Return the (X, Y) coordinate for the center point of the cell that contains the specified text.  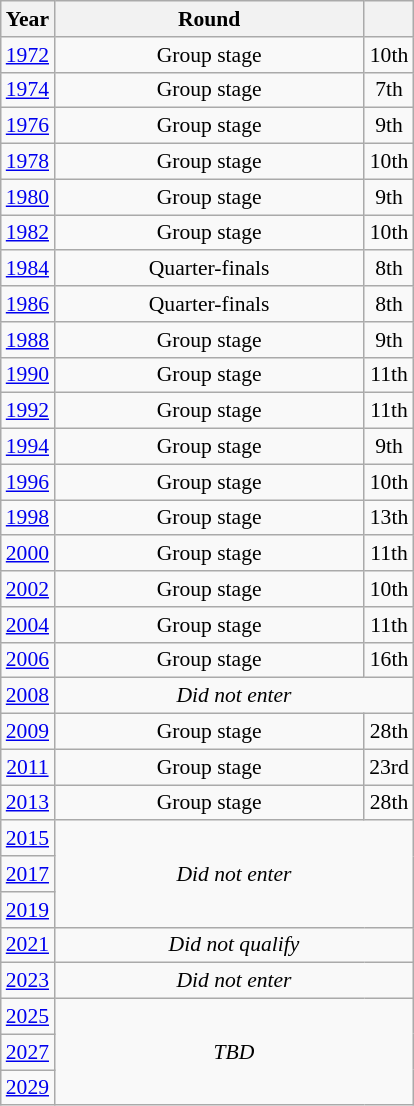
2004 (28, 625)
2009 (28, 732)
Round (209, 19)
1980 (28, 197)
1976 (28, 126)
2023 (28, 981)
1974 (28, 90)
2011 (28, 767)
Year (28, 19)
TBD (234, 1052)
1978 (28, 162)
23rd (389, 767)
1988 (28, 340)
2025 (28, 1017)
2027 (28, 1052)
2006 (28, 660)
1982 (28, 233)
1972 (28, 55)
1998 (28, 518)
2000 (28, 554)
2008 (28, 696)
1984 (28, 269)
1986 (28, 304)
2019 (28, 910)
13th (389, 518)
2002 (28, 589)
1994 (28, 447)
2013 (28, 803)
2021 (28, 945)
1992 (28, 411)
7th (389, 90)
1990 (28, 375)
2015 (28, 839)
1996 (28, 482)
2029 (28, 1088)
Did not qualify (234, 945)
16th (389, 660)
2017 (28, 874)
